Scan for the cell matching the given text and deliver its (X, Y) coordinate at center. 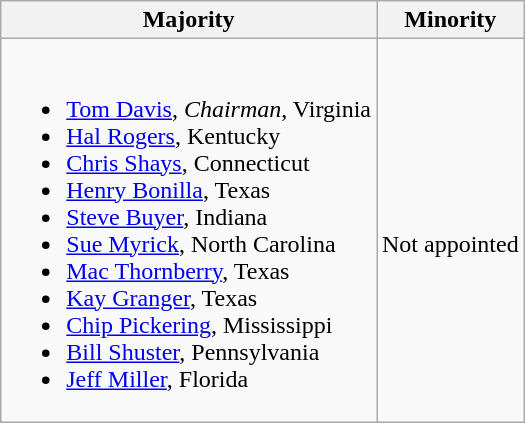
Majority (189, 20)
Minority (450, 20)
Not appointed (450, 230)
